For the text-containing cell, return its midpoint in (X, Y) coordinate format. 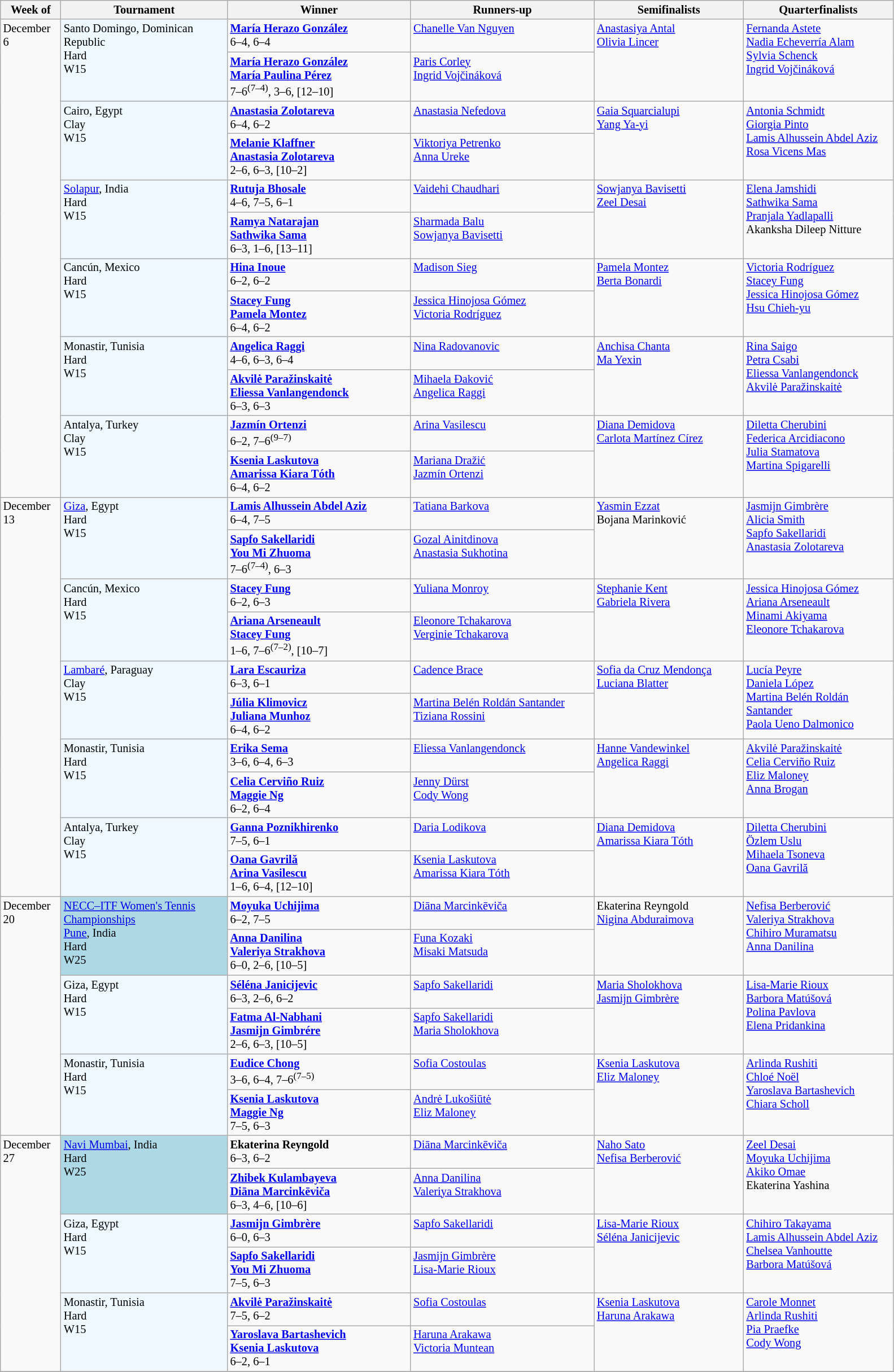
Celia Cerviño Ruiz Maggie Ng 6–2, 6–4 (320, 795)
Anna Danilina Valeriya Strakhova (503, 1191)
Oana Gavrilă Arina Vasilescu 1–6, 6–4, [12–10] (320, 873)
Mariana Dražić Jazmín Ortenzi (503, 474)
Ksenia Laskutova Eliz Maloney (669, 1094)
Antonia Schmidt Giorgia Pinto Lamis Alhussein Abdel Aziz Rosa Vicens Mas (819, 140)
Diletta Cherubini Federica Arcidiacono Julia Stamatova Martina Spigarelli (819, 456)
Jessica Hinojosa Gómez Ariana Arseneault Minami Akiyama Eleonore Tchakarova (819, 620)
Madison Sieg (503, 274)
Jenny Dürst Cody Wong (503, 795)
Carole Monnet Arlinda Rushiti Pia Praefke Cody Wong (819, 1331)
Zhibek Kulambayeva Diāna Marcinkēviča 6–3, 4–6, [10–6] (320, 1191)
Yaroslava Bartashevich Ksenia Laskutova 6–2, 6–1 (320, 1348)
Nefisa Berberović Valeriya Strakhova Chihiro Muramatsu Anna Danilina (819, 936)
María Herazo González María Paulina Pérez 7–6(7–4), 3–6, [12–10] (320, 77)
Jessica Hinojosa Gómez Victoria Rodríguez (503, 314)
Angelica Raggi 4–6, 6–3, 6–4 (320, 353)
Pamela Montez Berta Bonardi (669, 297)
Zeel Desai Moyuka Uchijima Akiko Omae Ekaterina Yashina (819, 1174)
Ariana Arseneault Stacey Fung 1–6, 7–6(7–2), [10–7] (320, 636)
Sapfo Sakellaridi Maria Sholokhova (503, 1031)
Lisa-Marie Rioux Séléna Janicijevic (669, 1253)
Diana Demidova Amarissa Kiara Tóth (669, 857)
Ksenia Laskutova Maggie Ng 7–5, 6–3 (320, 1112)
Chihiro Takayama Lamis Alhussein Abdel Aziz Chelsea Vanhoutte Barbora Matúšová (819, 1253)
Anastasia Zolotareva 6–4, 6–2 (320, 117)
December 27 (30, 1253)
María Herazo González 6–4, 6–4 (320, 36)
Hina Inoue 6–2, 6–2 (320, 274)
Santo Domingo, Dominican Republic Hard W15 (145, 60)
Gaia Squarcialupi Yang Ya-yi (669, 140)
Stephanie Kent Gabriela Rivera (669, 620)
Week of (30, 10)
Júlia Klimovicz Juliana Munhoz 6–4, 6–2 (320, 716)
Jazmín Ortenzi 6–2, 7–6(9–7) (320, 434)
Maria Sholokhova Jasmijn Gimbrère (669, 1014)
Jasmijn Gimbrère Lisa-Marie Rioux (503, 1270)
Navi Mumbai, India Hard W25 (145, 1174)
Jasmijn Gimbrère 6–0, 6–3 (320, 1230)
Ekaterina Reyngold Nigina Abduraimova (669, 936)
Moyuka Uchijima 6–2, 7–5 (320, 913)
Yuliana Monroy (503, 595)
Tournament (145, 10)
Chanelle Van Nguyen (503, 36)
Yasmin Ezzat Bojana Marinković (669, 538)
Ganna Poznikhirenko 7–5, 6–1 (320, 834)
Lucía Peyre Daniela López Martina Belén Roldán Santander Paola Ueno Dalmonico (819, 700)
Naho Sato Nefisa Berberović (669, 1174)
Lamis Alhussein Abdel Aziz 6–4, 7–5 (320, 513)
Anna Danilina Valeriya Strakhova 6–0, 2–6, [10–5] (320, 952)
Martina Belén Roldán Santander Tiziana Rossini (503, 716)
Sofia da Cruz Mendonça Luciana Blatter (669, 700)
Fatma Al-Nabhani Jasmijn Gimbrére 2–6, 6–3, [10–5] (320, 1031)
Cairo, Egypt Clay W15 (145, 140)
Haruna Arakawa Victoria Muntean (503, 1348)
Ksenia Laskutova Amarissa Kiara Tóth (503, 873)
Séléna Janicijevic 6–3, 2–6, 6–2 (320, 991)
Jasmijn Gimbrère Alicia Smith Sapfo Sakellaridi Anastasia Zolotareva (819, 538)
Ekaterina Reyngold 6–3, 6–2 (320, 1152)
Solapur, India Hard W15 (145, 219)
Elena Jamshidi Sathwika Sama Pranjala Yadlapalli Akanksha Dileep Nitture (819, 219)
Stacey Fung Pamela Montez 6–4, 6–2 (320, 314)
Melanie Klaffner Anastasia Zolotareva 2–6, 6–3, [10–2] (320, 156)
Sapfo Sakellaridi You Mi Zhuoma 7–5, 6–3 (320, 1270)
Quarterfinalists (819, 10)
NECC–ITF Women's Tennis Championships Pune, India Hard W25 (145, 936)
Rina Saigo Petra Csabi Eliessa Vanlangendonck Akvilė Paražinskaitė (819, 376)
December 6 (30, 258)
Eliessa Vanlangendonck (503, 755)
Lara Escauriza 6–3, 6–1 (320, 677)
Anastasiya Antal Olivia Lincer (669, 60)
December 13 (30, 697)
Eudice Chong 3–6, 6–4, 7–6(7–5) (320, 1072)
Fernanda Astete Nadia Echeverría Alam Sylvia Schenck Ingrid Vojčináková (819, 60)
Eleonore Tchakarova Verginie Tchakarova (503, 636)
Rutuja Bhosale 4–6, 7–5, 6–1 (320, 196)
Victoria Rodríguez Stacey Fung Jessica Hinojosa Gómez Hsu Chieh-yu (819, 297)
Ksenia Laskutova Haruna Arakawa (669, 1331)
Ksenia Laskutova Amarissa Kiara Tóth 6–4, 6–2 (320, 474)
Lambaré, Paraguay Clay W15 (145, 700)
Runners-up (503, 10)
Arlinda Rushiti Chloé Noël Yaroslava Bartashevich Chiara Scholl (819, 1094)
Vaidehi Chaudhari (503, 196)
Diana Demidova Carlota Martínez Círez (669, 456)
Ramya Natarajan Sathwika Sama 6–3, 1–6, [13–11] (320, 235)
Viktoriya Petrenko Anna Ureke (503, 156)
Winner (320, 10)
Hanne Vandewinkel Angelica Raggi (669, 778)
Lisa-Marie Rioux Barbora Matúšová Polina Pavlova Elena Pridankina (819, 1014)
December 20 (30, 1016)
Anastasia Nefedova (503, 117)
Nina Radovanovic (503, 353)
Daria Lodikova (503, 834)
Cadence Brace (503, 677)
Gozal Ainitdinova Anastasia Sukhotina (503, 554)
Sowjanya Bavisetti Zeel Desai (669, 219)
Funa Kozaki Misaki Matsuda (503, 952)
Tatiana Barkova (503, 513)
Akvilė Paražinskaitė Eliessa Vanlangendonck 6–3, 6–3 (320, 392)
Arina Vasilescu (503, 434)
Akvilė Paražinskaitė Celia Cerviño Ruiz Eliz Maloney Anna Brogan (819, 778)
Erika Sema 3–6, 6–4, 6–3 (320, 755)
Sapfo Sakellaridi You Mi Zhuoma 7–6(7–4), 6–3 (320, 554)
Sharmada Balu Sowjanya Bavisetti (503, 235)
Diletta Cherubini Özlem Uslu Mihaela Tsoneva Oana Gavrilă (819, 857)
Stacey Fung 6–2, 6–3 (320, 595)
Semifinalists (669, 10)
Mihaela Đaković Angelica Raggi (503, 392)
Andrė Lukošiūtė Eliz Maloney (503, 1112)
Akvilė Paražinskaitė 7–5, 6–2 (320, 1309)
Anchisa Chanta Ma Yexin (669, 376)
Paris Corley Ingrid Vojčináková (503, 77)
